Scan for the cell matching the given text and deliver its (X, Y) coordinate at center. 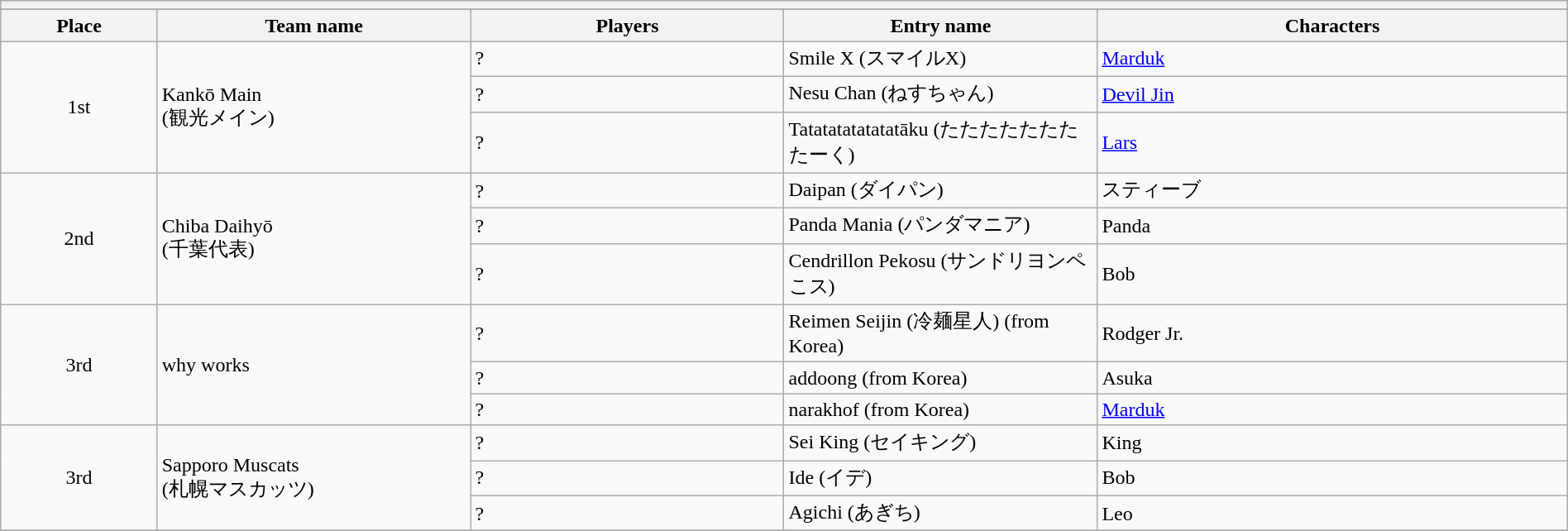
Smile X (スマイルX) (941, 60)
King (1332, 443)
Panda (1332, 227)
Cendrillon Pekosu (サンドリヨンペこス) (941, 274)
Team name (314, 26)
why works (314, 365)
2nd (79, 238)
Entry name (941, 26)
Ide (イデ) (941, 478)
Lars (1332, 142)
Kankō Main(観光メイン) (314, 108)
Leo (1332, 513)
1st (79, 108)
スティーブ (1332, 190)
Panda Mania (パンダマニア) (941, 227)
Chiba Daihyō(千葉代表) (314, 238)
Asuka (1332, 378)
Devil Jin (1332, 94)
Sapporo Muscats(札幌マスカッツ) (314, 478)
narakhof (from Korea) (941, 409)
Sei King (セイキング) (941, 443)
addoong (from Korea) (941, 378)
Place (79, 26)
Rodger Jr. (1332, 333)
Players (627, 26)
Agichi (あぎち) (941, 513)
Characters (1332, 26)
Reimen Seijin (冷麺星人) (from Korea) (941, 333)
Daipan (ダイパン) (941, 190)
Nesu Chan (ねすちゃん) (941, 94)
Tatatatatatatatāku (たたたたたたたたーく) (941, 142)
